Locate the cell with the specified text and output its (x, y) center coordinate. 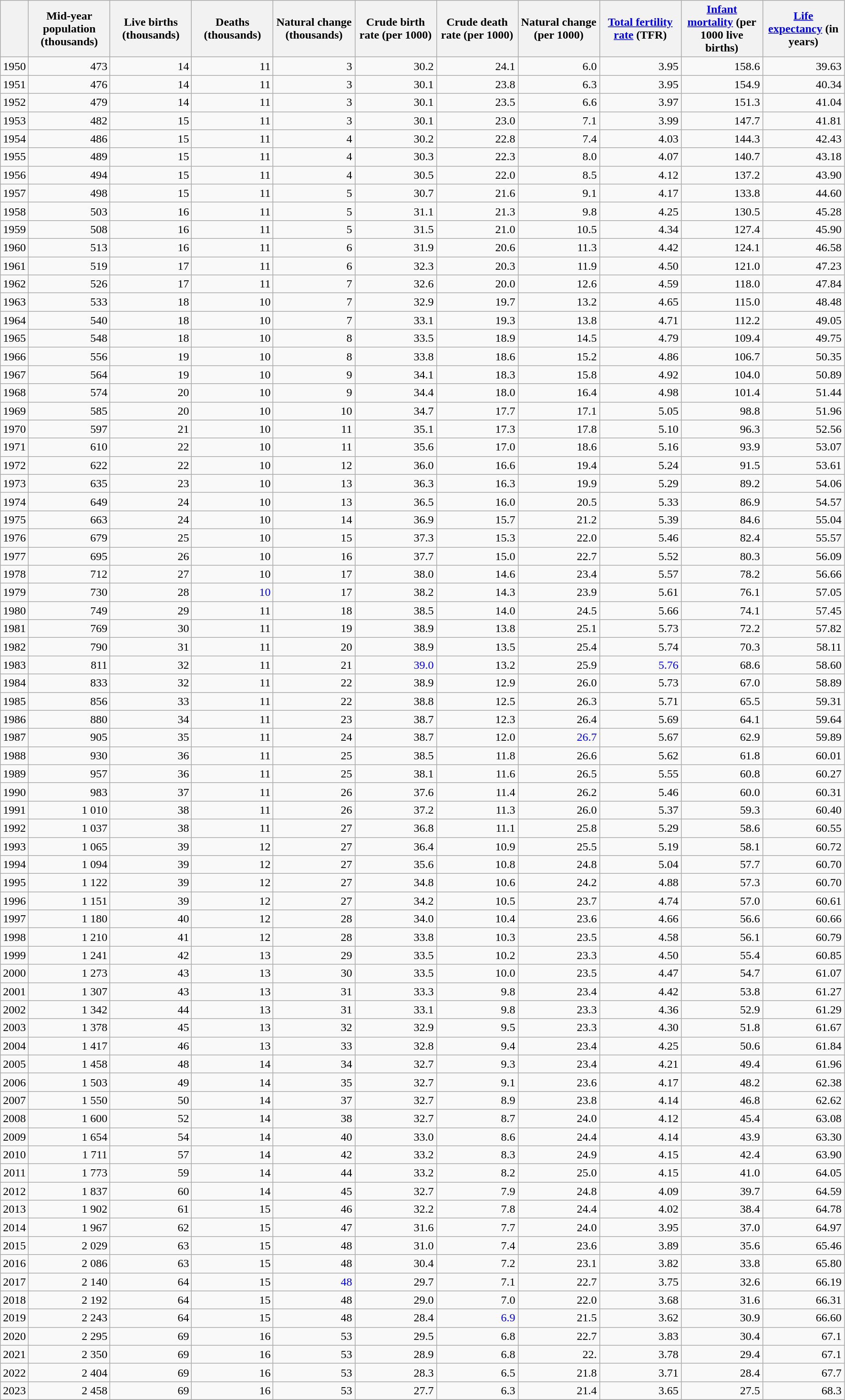
1 037 (70, 828)
19.9 (559, 483)
43.90 (803, 175)
1960 (14, 247)
1997 (14, 919)
31.0 (396, 1246)
36.0 (396, 465)
6.5 (477, 1372)
45.90 (803, 229)
1 151 (70, 901)
21.4 (559, 1390)
39.7 (722, 1191)
59.64 (803, 719)
7.7 (477, 1227)
4.36 (640, 1010)
45.28 (803, 211)
58.11 (803, 647)
Total fertility rate (TFR) (640, 29)
80.3 (722, 556)
749 (70, 611)
60 (151, 1191)
57.3 (722, 883)
140.7 (722, 157)
1995 (14, 883)
811 (70, 665)
33.3 (396, 991)
74.1 (722, 611)
147.7 (722, 121)
40.34 (803, 84)
15.8 (559, 375)
38.8 (396, 701)
649 (70, 501)
7.9 (477, 1191)
65.46 (803, 1246)
30.3 (396, 157)
58.6 (722, 828)
1959 (14, 229)
16.4 (559, 393)
26.6 (559, 756)
106.7 (722, 357)
540 (70, 320)
4.74 (640, 901)
60.31 (803, 792)
2001 (14, 991)
64.05 (803, 1173)
15.7 (477, 520)
5.16 (640, 447)
1990 (14, 792)
28.3 (396, 1372)
59 (151, 1173)
1 210 (70, 937)
26.4 (559, 719)
36.4 (396, 846)
21.3 (477, 211)
36.9 (396, 520)
2015 (14, 1246)
Live births (thousands) (151, 29)
39.0 (396, 665)
30.7 (396, 193)
2002 (14, 1010)
856 (70, 701)
36.8 (396, 828)
53.8 (722, 991)
8.2 (477, 1173)
38.4 (722, 1209)
61.96 (803, 1064)
17.3 (477, 429)
91.5 (722, 465)
5.61 (640, 593)
5.10 (640, 429)
635 (70, 483)
23.7 (559, 901)
64.59 (803, 1191)
6.0 (559, 66)
1956 (14, 175)
1989 (14, 774)
1984 (14, 683)
1 122 (70, 883)
56.66 (803, 574)
12.6 (559, 284)
30.9 (722, 1318)
55.57 (803, 538)
8.6 (477, 1137)
37.3 (396, 538)
48.2 (722, 1082)
1977 (14, 556)
4.98 (640, 393)
2020 (14, 1336)
1 417 (70, 1046)
67.0 (722, 683)
27.5 (722, 1390)
24.2 (559, 883)
21.0 (477, 229)
19.7 (477, 302)
12.3 (477, 719)
61.27 (803, 991)
56.09 (803, 556)
23.0 (477, 121)
663 (70, 520)
20.6 (477, 247)
10.2 (477, 955)
14.6 (477, 574)
2 192 (70, 1300)
25.4 (559, 647)
Life expectancy (in years) (803, 29)
2007 (14, 1100)
52.9 (722, 1010)
59.31 (803, 701)
5.24 (640, 465)
482 (70, 121)
5.19 (640, 846)
121.0 (722, 266)
1987 (14, 737)
49.05 (803, 320)
50.6 (722, 1046)
17.8 (559, 429)
49 (151, 1082)
1963 (14, 302)
2006 (14, 1082)
2011 (14, 1173)
1 094 (70, 865)
556 (70, 357)
36.5 (396, 501)
18.3 (477, 375)
154.9 (722, 84)
2 029 (70, 1246)
59.89 (803, 737)
37.7 (396, 556)
1 837 (70, 1191)
50.35 (803, 357)
137.2 (722, 175)
130.5 (722, 211)
47.23 (803, 266)
19.3 (477, 320)
1988 (14, 756)
61.29 (803, 1010)
7.2 (477, 1264)
1954 (14, 139)
41.0 (722, 1173)
57.0 (722, 901)
1999 (14, 955)
1974 (14, 501)
18.0 (477, 393)
46.8 (722, 1100)
84.6 (722, 520)
489 (70, 157)
151.3 (722, 102)
104.0 (722, 375)
21.6 (477, 193)
1991 (14, 810)
64.1 (722, 719)
4.86 (640, 357)
41.04 (803, 102)
1971 (14, 447)
21.5 (559, 1318)
Deaths (thousands) (233, 29)
49.4 (722, 1064)
2009 (14, 1137)
2000 (14, 973)
10.8 (477, 865)
61.67 (803, 1028)
2008 (14, 1118)
2 295 (70, 1336)
4.30 (640, 1028)
7.0 (477, 1300)
5.76 (640, 665)
1 773 (70, 1173)
33.0 (396, 1137)
38.1 (396, 774)
3.99 (640, 121)
11.1 (477, 828)
60.72 (803, 846)
11.9 (559, 266)
1994 (14, 865)
61 (151, 1209)
98.8 (722, 411)
679 (70, 538)
32.8 (396, 1046)
10.4 (477, 919)
2005 (14, 1064)
1 902 (70, 1209)
983 (70, 792)
31.9 (396, 247)
8.5 (559, 175)
1950 (14, 66)
14.5 (559, 338)
32.2 (396, 1209)
55.04 (803, 520)
68.3 (803, 1390)
112.2 (722, 320)
4.07 (640, 157)
29.4 (722, 1354)
62 (151, 1227)
57.45 (803, 611)
15.2 (559, 357)
93.9 (722, 447)
533 (70, 302)
10.0 (477, 973)
32.3 (396, 266)
1993 (14, 846)
30.5 (396, 175)
610 (70, 447)
3.75 (640, 1282)
Natural change (thousands) (314, 29)
8.3 (477, 1155)
2003 (14, 1028)
2013 (14, 1209)
1951 (14, 84)
1 711 (70, 1155)
4.03 (640, 139)
144.3 (722, 139)
86.9 (722, 501)
19.4 (559, 465)
5.71 (640, 701)
17.1 (559, 411)
10.9 (477, 846)
1978 (14, 574)
1 273 (70, 973)
14.0 (477, 611)
1986 (14, 719)
4.02 (640, 1209)
12.5 (477, 701)
64.78 (803, 1209)
29.5 (396, 1336)
2004 (14, 1046)
1 503 (70, 1082)
1 180 (70, 919)
51.44 (803, 393)
53.61 (803, 465)
2 458 (70, 1390)
60.61 (803, 901)
57.82 (803, 629)
11.4 (477, 792)
1965 (14, 338)
72.2 (722, 629)
5.33 (640, 501)
574 (70, 393)
24.1 (477, 66)
50.89 (803, 375)
58.60 (803, 665)
55.4 (722, 955)
1981 (14, 629)
27.7 (396, 1390)
67.7 (803, 1372)
49.75 (803, 338)
1970 (14, 429)
65.5 (722, 701)
3.62 (640, 1318)
5.74 (640, 647)
89.2 (722, 483)
133.8 (722, 193)
25.8 (559, 828)
41 (151, 937)
833 (70, 683)
60.55 (803, 828)
494 (70, 175)
880 (70, 719)
1996 (14, 901)
57.05 (803, 593)
31.5 (396, 229)
26.2 (559, 792)
42.43 (803, 139)
25.9 (559, 665)
34.1 (396, 375)
1985 (14, 701)
16.0 (477, 501)
53.07 (803, 447)
24.5 (559, 611)
1953 (14, 121)
486 (70, 139)
1 307 (70, 991)
24.9 (559, 1155)
37.0 (722, 1227)
22.8 (477, 139)
Infant mortality (per 1000 live births) (722, 29)
109.4 (722, 338)
622 (70, 465)
96.3 (722, 429)
62.38 (803, 1082)
66.19 (803, 1282)
3.89 (640, 1246)
5.05 (640, 411)
4.47 (640, 973)
6.9 (477, 1318)
60.01 (803, 756)
5.52 (640, 556)
4.21 (640, 1064)
769 (70, 629)
1969 (14, 411)
Mid-year population (thousands) (70, 29)
38.0 (396, 574)
1955 (14, 157)
548 (70, 338)
790 (70, 647)
62.9 (722, 737)
1 378 (70, 1028)
1957 (14, 193)
Crude birth rate (per 1000) (396, 29)
20.3 (477, 266)
34.8 (396, 883)
34.4 (396, 393)
56.1 (722, 937)
1983 (14, 665)
1962 (14, 284)
39.63 (803, 66)
2010 (14, 1155)
2016 (14, 1264)
60.79 (803, 937)
4.71 (640, 320)
1967 (14, 375)
78.2 (722, 574)
1 241 (70, 955)
5.37 (640, 810)
712 (70, 574)
3.82 (640, 1264)
1 550 (70, 1100)
60.27 (803, 774)
47 (314, 1227)
34.0 (396, 919)
17.7 (477, 411)
45.4 (722, 1118)
2022 (14, 1372)
11.6 (477, 774)
5.67 (640, 737)
58.89 (803, 683)
930 (70, 756)
6.6 (559, 102)
124.1 (722, 247)
1 600 (70, 1118)
61.8 (722, 756)
29.7 (396, 1282)
25.5 (559, 846)
1 967 (70, 1227)
8.7 (477, 1118)
59.3 (722, 810)
526 (70, 284)
585 (70, 411)
3.65 (640, 1390)
1976 (14, 538)
Crude death rate (per 1000) (477, 29)
4.59 (640, 284)
1958 (14, 211)
20.0 (477, 284)
34.2 (396, 901)
695 (70, 556)
7.8 (477, 1209)
1 342 (70, 1010)
58.1 (722, 846)
115.0 (722, 302)
13.5 (477, 647)
82.4 (722, 538)
4.58 (640, 937)
1 654 (70, 1137)
3.83 (640, 1336)
2 350 (70, 1354)
57.7 (722, 865)
1968 (14, 393)
3.97 (640, 102)
20.5 (559, 501)
1979 (14, 593)
1952 (14, 102)
12.0 (477, 737)
60.0 (722, 792)
4.65 (640, 302)
26.5 (559, 774)
1975 (14, 520)
10.6 (477, 883)
15.3 (477, 538)
62.62 (803, 1100)
23.1 (559, 1264)
9.3 (477, 1064)
2017 (14, 1282)
63.30 (803, 1137)
597 (70, 429)
158.6 (722, 66)
61.07 (803, 973)
8.9 (477, 1100)
70.3 (722, 647)
5.55 (640, 774)
26.7 (559, 737)
48.48 (803, 302)
60.85 (803, 955)
60.66 (803, 919)
3.78 (640, 1354)
4.88 (640, 883)
22.3 (477, 157)
21.2 (559, 520)
51.8 (722, 1028)
730 (70, 593)
5.04 (640, 865)
47.84 (803, 284)
508 (70, 229)
1966 (14, 357)
2019 (14, 1318)
64.97 (803, 1227)
4.92 (640, 375)
14.3 (477, 593)
503 (70, 211)
2021 (14, 1354)
21.8 (559, 1372)
76.1 (722, 593)
41.81 (803, 121)
5.57 (640, 574)
29.0 (396, 1300)
519 (70, 266)
54.06 (803, 483)
1964 (14, 320)
564 (70, 375)
2023 (14, 1390)
2 404 (70, 1372)
63.90 (803, 1155)
37.6 (396, 792)
1 010 (70, 810)
1982 (14, 647)
43.9 (722, 1137)
118.0 (722, 284)
1980 (14, 611)
2 243 (70, 1318)
3.71 (640, 1372)
36.3 (396, 483)
42.4 (722, 1155)
54.7 (722, 973)
Natural change (per 1000) (559, 29)
4.34 (640, 229)
4.79 (640, 338)
5.66 (640, 611)
479 (70, 102)
5.39 (640, 520)
1 458 (70, 1064)
63.08 (803, 1118)
2 140 (70, 1282)
5.69 (640, 719)
51.96 (803, 411)
476 (70, 84)
18.9 (477, 338)
9.4 (477, 1046)
3.68 (640, 1300)
68.6 (722, 665)
15.0 (477, 556)
26.3 (559, 701)
54 (151, 1137)
8.0 (559, 157)
498 (70, 193)
5.62 (640, 756)
2012 (14, 1191)
52.56 (803, 429)
35.1 (396, 429)
54.57 (803, 501)
66.60 (803, 1318)
61.84 (803, 1046)
25.1 (559, 629)
1973 (14, 483)
28.9 (396, 1354)
2014 (14, 1227)
473 (70, 66)
46.58 (803, 247)
12.9 (477, 683)
2 086 (70, 1264)
1998 (14, 937)
11.8 (477, 756)
17.0 (477, 447)
4.66 (640, 919)
31.1 (396, 211)
22. (559, 1354)
52 (151, 1118)
38.2 (396, 593)
25.0 (559, 1173)
16.3 (477, 483)
66.31 (803, 1300)
44.60 (803, 193)
1992 (14, 828)
957 (70, 774)
4.09 (640, 1191)
23.9 (559, 593)
513 (70, 247)
34.7 (396, 411)
65.80 (803, 1264)
101.4 (722, 393)
60.40 (803, 810)
60.8 (722, 774)
43.18 (803, 157)
56.6 (722, 919)
9.5 (477, 1028)
1972 (14, 465)
50 (151, 1100)
37.2 (396, 810)
16.6 (477, 465)
1961 (14, 266)
57 (151, 1155)
2018 (14, 1300)
1 065 (70, 846)
10.3 (477, 937)
127.4 (722, 229)
905 (70, 737)
